Search for the cell housing the specified text and yield its [X, Y] center coordinate. 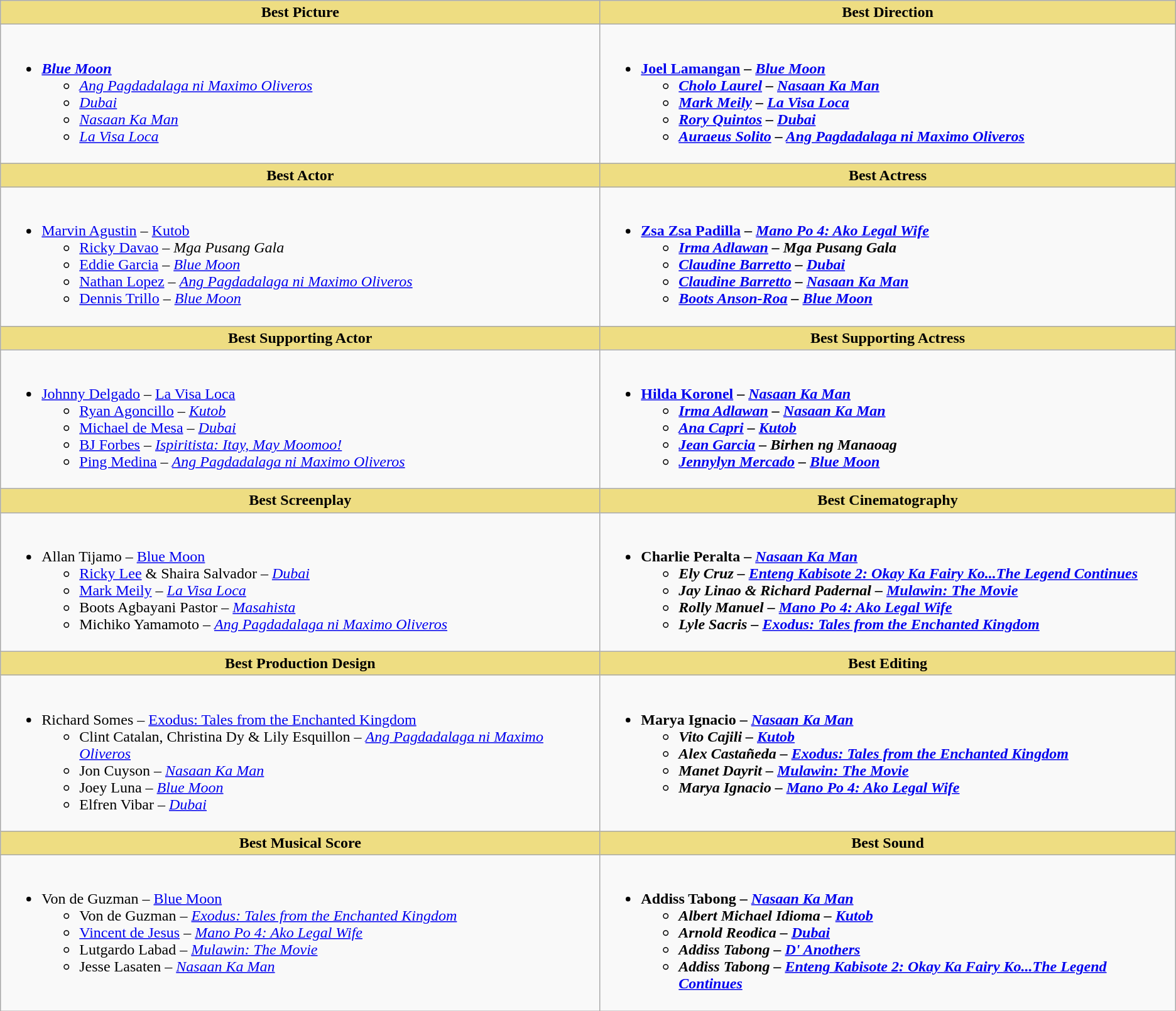
Best Actor [300, 175]
Best Editing [888, 663]
Hilda Koronel – Nasaan Ka ManIrma Adlawan – Nasaan Ka ManAna Capri – KutobJean Garcia – Birhen ng ManaoagJennylyn Mercado – Blue Moon [888, 419]
Best Actress [888, 175]
Best Screenplay [300, 500]
Best Direction [888, 13]
Best Supporting Actress [888, 338]
Best Musical Score [300, 843]
Best Sound [888, 843]
Best Production Design [300, 663]
Best Cinematography [888, 500]
Blue MoonAng Pagdadalaga ni Maximo OliverosDubaiNasaan Ka ManLa Visa Loca [300, 94]
Marvin Agustin – KutobRicky Davao – Mga Pusang GalaEddie Garcia – Blue MoonNathan Lopez – Ang Pagdadalaga ni Maximo OliverosDennis Trillo – Blue Moon [300, 256]
Best Supporting Actor [300, 338]
Best Picture [300, 13]
Joel Lamangan – Blue MoonCholo Laurel – Nasaan Ka ManMark Meily – La Visa LocaRory Quintos – DubaiAuraeus Solito – Ang Pagdadalaga ni Maximo Oliveros [888, 94]
